Output the (x, y) coordinate of the center of the cell containing the given text.  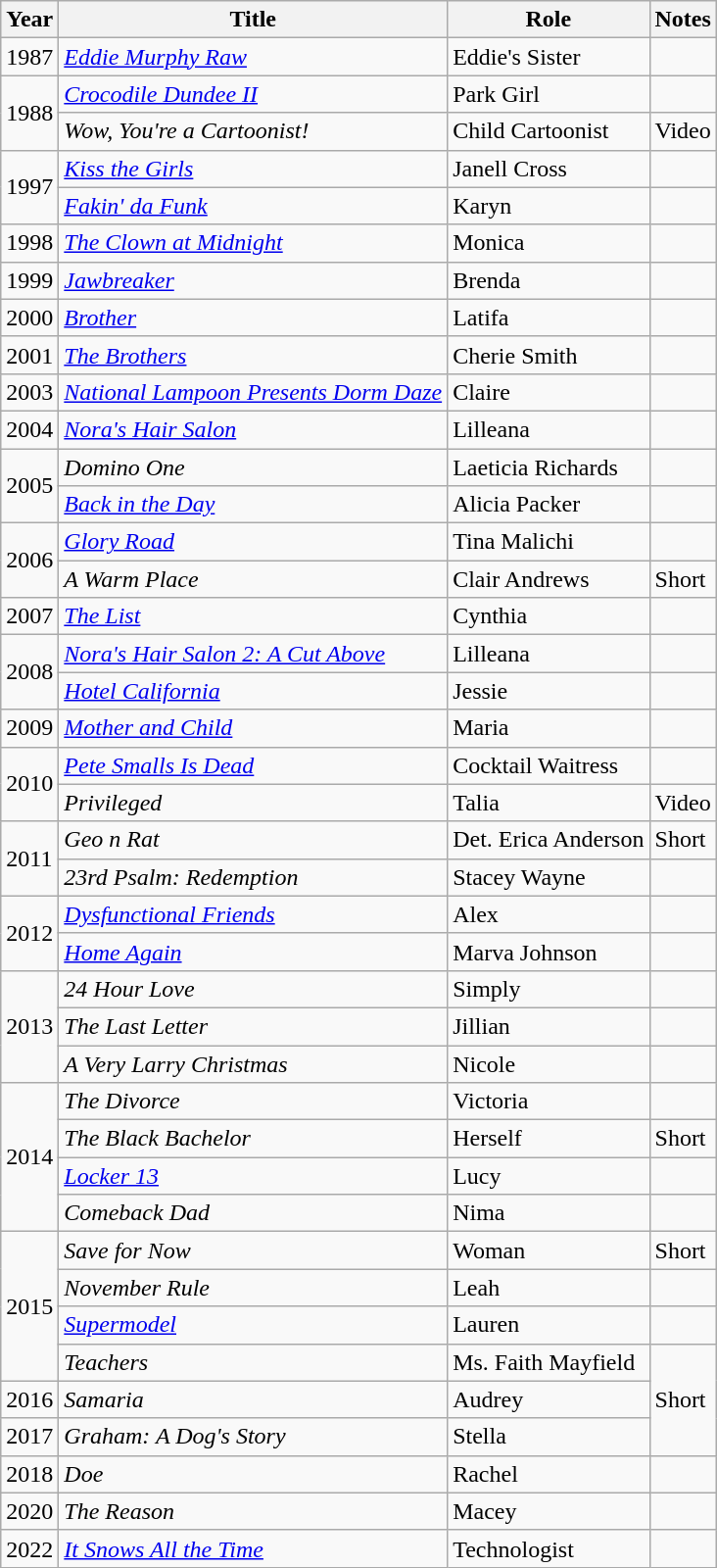
Eddie Murphy Raw (253, 57)
The Last Letter (253, 1026)
Rachel (549, 1474)
Technologist (549, 1548)
National Lampoon Presents Dorm Daze (253, 392)
Lucy (549, 1176)
Glory Road (253, 542)
1998 (29, 243)
A Very Larry Christmas (253, 1063)
1987 (29, 57)
Clair Andrews (549, 579)
Latifa (549, 318)
It Snows All the Time (253, 1548)
Brenda (549, 280)
Jawbreaker (253, 280)
Park Girl (549, 94)
Monica (549, 243)
2004 (29, 429)
Geo n Rat (253, 840)
2012 (29, 933)
Janell Cross (549, 169)
1997 (29, 187)
23rd Psalm: Redemption (253, 877)
2022 (29, 1548)
1999 (29, 280)
Tina Malichi (549, 542)
Karyn (549, 206)
2005 (29, 486)
Eddie's Sister (549, 57)
Cynthia (549, 616)
Nima (549, 1213)
Locker 13 (253, 1176)
Brother (253, 318)
Claire (549, 392)
2010 (29, 784)
Talia (549, 803)
Year (29, 20)
2020 (29, 1511)
Det. Erica Anderson (549, 840)
Crocodile Dundee II (253, 94)
Title (253, 20)
Save for Now (253, 1250)
Graham: A Dog's Story (253, 1437)
Samaria (253, 1399)
2008 (29, 672)
Cocktail Waitress (549, 765)
Jillian (549, 1026)
The Clown at Midnight (253, 243)
Stacey Wayne (549, 877)
Wow, You're a Cartoonist! (253, 131)
Supermodel (253, 1325)
2009 (29, 728)
2007 (29, 616)
Macey (549, 1511)
November Rule (253, 1288)
Ms. Faith Mayfield (549, 1362)
2018 (29, 1474)
Home Again (253, 952)
Leah (549, 1288)
2013 (29, 1026)
Nora's Hair Salon (253, 429)
The Brothers (253, 355)
Stella (549, 1437)
2001 (29, 355)
1988 (29, 113)
2017 (29, 1437)
Laeticia Richards (549, 467)
2015 (29, 1306)
2000 (29, 318)
Victoria (549, 1102)
Nicole (549, 1063)
Audrey (549, 1399)
2014 (29, 1157)
2016 (29, 1399)
Woman (549, 1250)
The Divorce (253, 1102)
Hotel California (253, 691)
Jessie (549, 691)
Maria (549, 728)
Fakin' da Funk (253, 206)
Back in the Day (253, 505)
Comeback Dad (253, 1213)
Notes (683, 20)
The List (253, 616)
2003 (29, 392)
Dysfunctional Friends (253, 914)
Pete Smalls Is Dead (253, 765)
Doe (253, 1474)
Kiss the Girls (253, 169)
Role (549, 20)
Privileged (253, 803)
The Reason (253, 1511)
Domino One (253, 467)
24 Hour Love (253, 989)
2006 (29, 561)
Simply (549, 989)
Alex (549, 914)
Nora's Hair Salon 2: A Cut Above (253, 654)
Cherie Smith (549, 355)
2011 (29, 858)
Lauren (549, 1325)
Marva Johnson (549, 952)
The Black Bachelor (253, 1139)
Child Cartoonist (549, 131)
Herself (549, 1139)
Teachers (253, 1362)
Alicia Packer (549, 505)
A Warm Place (253, 579)
Mother and Child (253, 728)
